Detect which cell encompasses the target text, then output its [X, Y] center coordinate. 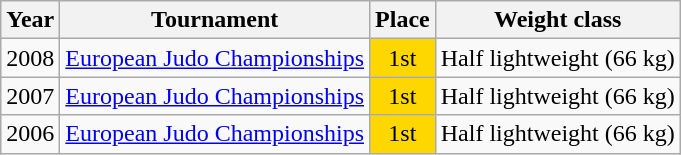
Tournament [215, 20]
2006 [30, 134]
Year [30, 20]
2007 [30, 96]
Place [403, 20]
Weight class [558, 20]
2008 [30, 58]
